Identify which cell holds the provided text, then report its [X, Y] central coordinate. 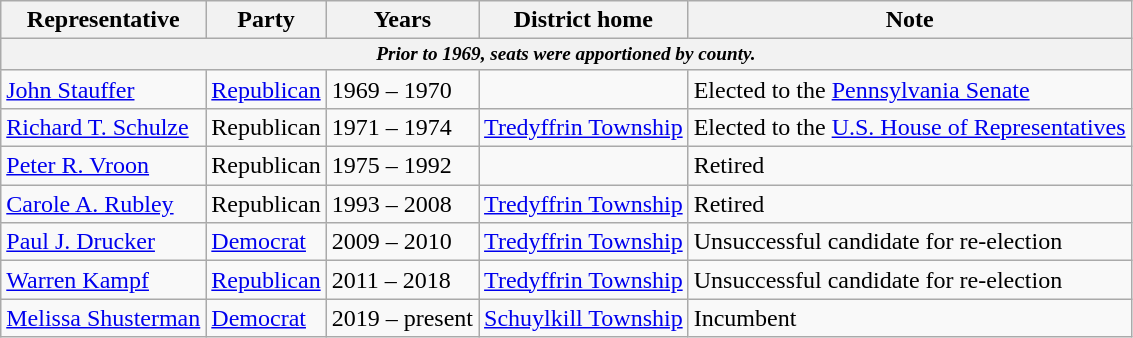
Paul J. Drucker [104, 242]
Prior to 1969, seats were apportioned by county. [566, 55]
Elected to the Pennsylvania Senate [910, 89]
Carole A. Rubley [104, 204]
1971 – 1974 [402, 128]
1969 – 1970 [402, 89]
2009 – 2010 [402, 242]
District home [584, 20]
Years [402, 20]
Incumbent [910, 318]
Note [910, 20]
Warren Kampf [104, 280]
Melissa Shusterman [104, 318]
John Stauffer [104, 89]
1993 – 2008 [402, 204]
Schuylkill Township [584, 318]
2011 – 2018 [402, 280]
2019 – present [402, 318]
1975 – 1992 [402, 166]
Representative [104, 20]
Party [266, 20]
Elected to the U.S. House of Representatives [910, 128]
Richard T. Schulze [104, 128]
Peter R. Vroon [104, 166]
